Capture the cell that displays the provided text and extract its (x, y) central coordinate. 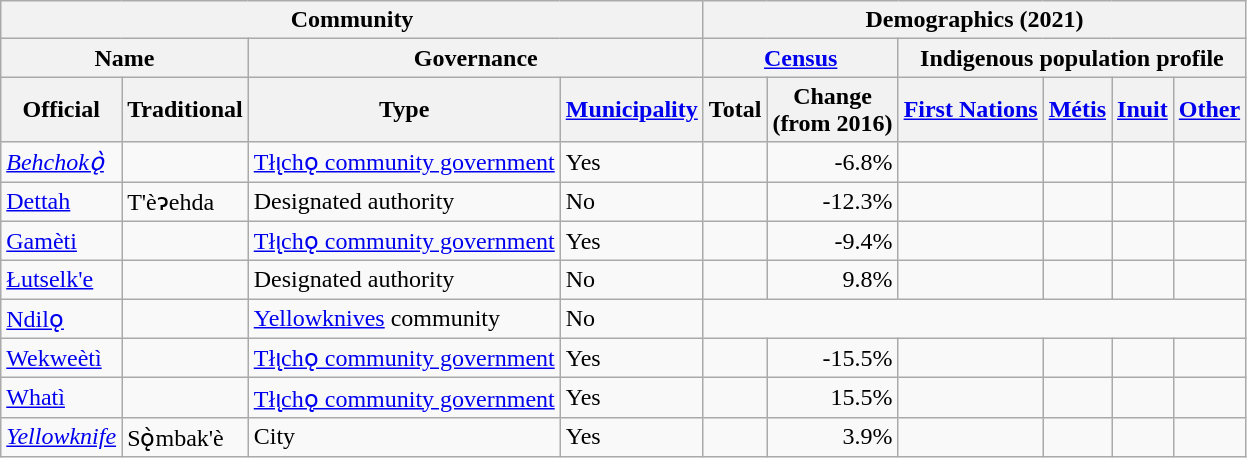
-6.8% (832, 162)
Yellowknife (62, 437)
Other (1209, 110)
Ndilǫ (62, 319)
City (404, 437)
Dettah (62, 202)
Change(from 2016) (832, 110)
Indigenous population profile (1072, 58)
Total (735, 110)
Whatì (62, 398)
Łutselk'e (62, 280)
Demographics (2021) (974, 20)
-9.4% (832, 241)
Inuit (1143, 110)
Traditional (186, 110)
First Nations (970, 110)
Métis (1077, 110)
Community (352, 20)
-15.5% (832, 358)
Gamèti (62, 241)
T'èɂehda (186, 202)
15.5% (832, 398)
Behchokǫ̀ (62, 162)
-12.3% (832, 202)
Sǫ̀mbak'è (186, 437)
3.9% (832, 437)
Census (800, 58)
Wekweètì (62, 358)
Yellowknives community (404, 319)
Municipality (632, 110)
Name (124, 58)
Governance (476, 58)
9.8% (832, 280)
Official (62, 110)
Type (404, 110)
